Detect which cell encompasses the target text, then output its [X, Y] center coordinate. 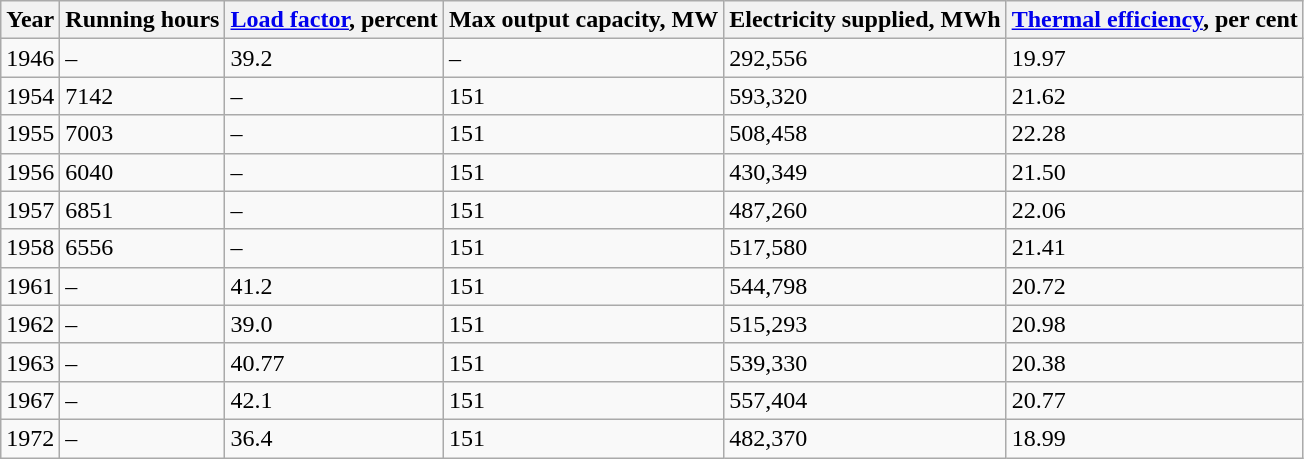
20.38 [1154, 362]
544,798 [865, 286]
539,330 [865, 362]
19.97 [1154, 58]
7003 [142, 134]
1972 [30, 438]
508,458 [865, 134]
1954 [30, 96]
1946 [30, 58]
1961 [30, 286]
42.1 [334, 400]
1967 [30, 400]
6851 [142, 210]
Year [30, 20]
Load factor, percent [334, 20]
292,556 [865, 58]
Electricity supplied, MWh [865, 20]
6556 [142, 248]
557,404 [865, 400]
6040 [142, 172]
Thermal efficiency, per cent [1154, 20]
1955 [30, 134]
1963 [30, 362]
20.98 [1154, 324]
Running hours [142, 20]
22.06 [1154, 210]
1962 [30, 324]
36.4 [334, 438]
39.2 [334, 58]
22.28 [1154, 134]
21.50 [1154, 172]
515,293 [865, 324]
21.41 [1154, 248]
21.62 [1154, 96]
517,580 [865, 248]
1957 [30, 210]
40.77 [334, 362]
20.72 [1154, 286]
593,320 [865, 96]
430,349 [865, 172]
7142 [142, 96]
487,260 [865, 210]
39.0 [334, 324]
20.77 [1154, 400]
1956 [30, 172]
41.2 [334, 286]
482,370 [865, 438]
Max output capacity, MW [583, 20]
18.99 [1154, 438]
1958 [30, 248]
